Search for the cell housing the specified text and yield its (X, Y) center coordinate. 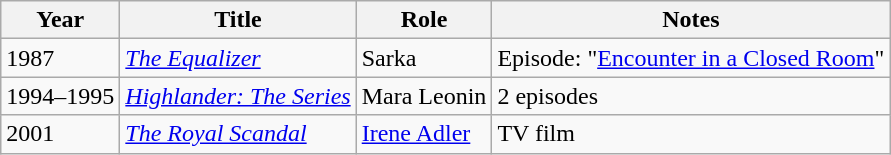
Episode: "Encounter in a Closed Room" (691, 58)
Title (238, 20)
2 episodes (691, 96)
1994–1995 (60, 96)
Notes (691, 20)
Irene Adler (424, 134)
The Royal Scandal (238, 134)
Year (60, 20)
Sarka (424, 58)
Mara Leonin (424, 96)
TV film (691, 134)
1987 (60, 58)
The Equalizer (238, 58)
2001 (60, 134)
Highlander: The Series (238, 96)
Role (424, 20)
